Determine the [X, Y] coordinate at the center of the cell enclosing the given text.  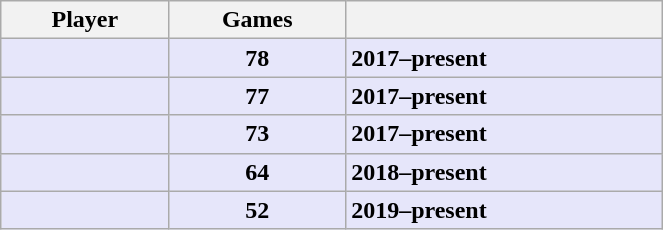
Player [85, 20]
2019–present [504, 210]
73 [258, 134]
64 [258, 172]
2018–present [504, 172]
52 [258, 210]
78 [258, 58]
77 [258, 96]
Games [258, 20]
